Pinpoint the cell where the given text exists, returning its (X, Y) midpoint coordinate. 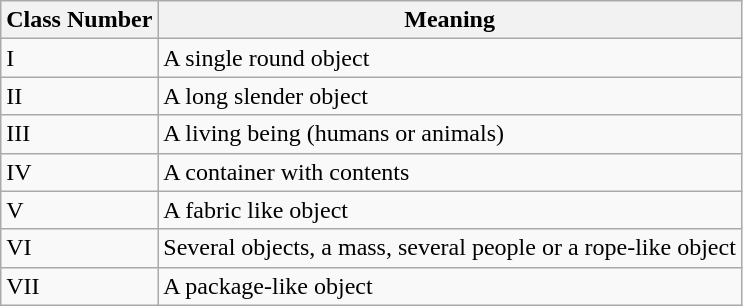
II (80, 96)
Meaning (450, 20)
VII (80, 286)
IV (80, 172)
Class Number (80, 20)
A living being (humans or animals) (450, 134)
III (80, 134)
A container with contents (450, 172)
I (80, 58)
A single round object (450, 58)
A fabric like object (450, 210)
V (80, 210)
A long slender object (450, 96)
VI (80, 248)
A package-like object (450, 286)
Several objects, a mass, several people or a rope-like object (450, 248)
